From the cell containing the given text, extract its center point as (x, y) coordinate. 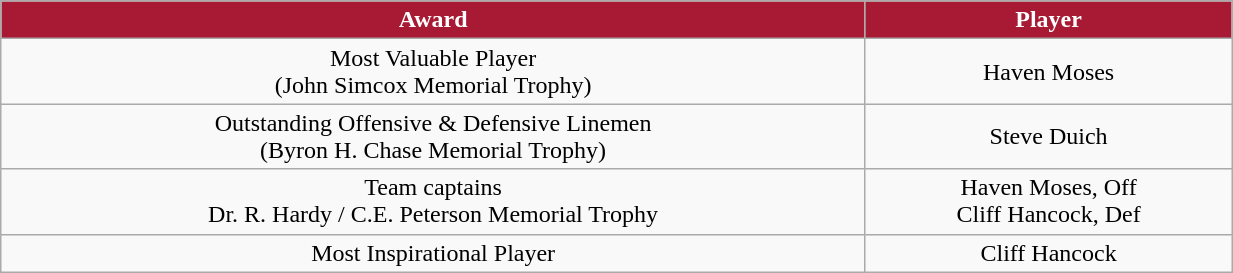
Haven Moses, OffCliff Hancock, Def (1048, 202)
Most Valuable Player(John Simcox Memorial Trophy) (434, 72)
Most Inspirational Player (434, 253)
Award (434, 20)
Steve Duich (1048, 136)
Cliff Hancock (1048, 253)
Player (1048, 20)
Haven Moses (1048, 72)
Outstanding Offensive & Defensive Linemen(Byron H. Chase Memorial Trophy) (434, 136)
Team captainsDr. R. Hardy / C.E. Peterson Memorial Trophy (434, 202)
